Determine the [x, y] coordinate at the center of the cell enclosing the given text.  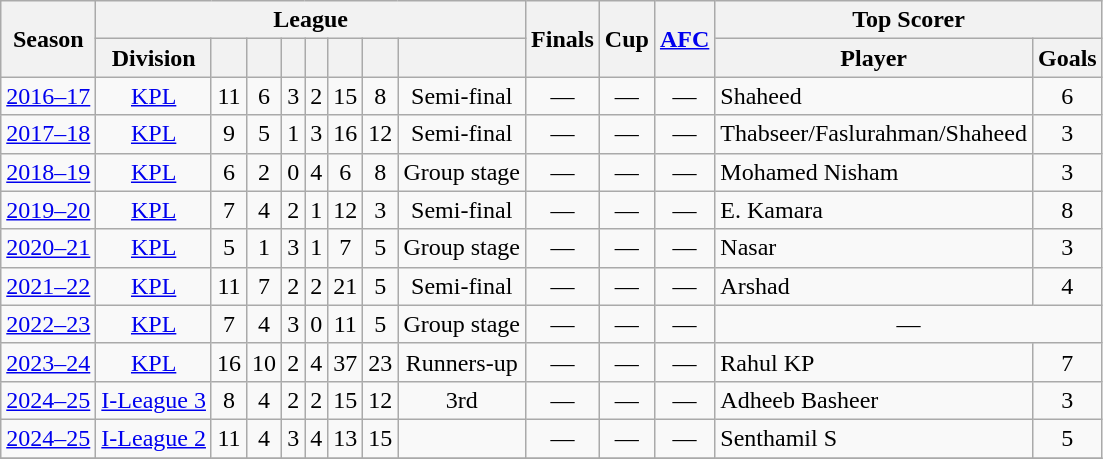
AFC [684, 39]
Player [874, 58]
2021–22 [48, 286]
21 [346, 286]
2020–21 [48, 248]
Runners-up [462, 362]
37 [346, 362]
Mohamed Nisham [874, 172]
Goals [1067, 58]
23 [380, 362]
3rd [462, 400]
Finals [563, 39]
Cup [626, 39]
League [311, 20]
2019–20 [48, 210]
Rahul KP [874, 362]
Top Scorer [908, 20]
9 [228, 134]
Season [48, 39]
I-League 3 [154, 400]
Nasar [874, 248]
Senthamil S [874, 438]
10 [264, 362]
2017–18 [48, 134]
Shaheed [874, 96]
I-League 2 [154, 438]
2022–23 [48, 324]
13 [346, 438]
Arshad [874, 286]
Division [154, 58]
Thabseer/Faslurahman/Shaheed [874, 134]
2023–24 [48, 362]
Adheeb Basheer [874, 400]
2016–17 [48, 96]
2018–19 [48, 172]
E. Kamara [874, 210]
